Pinpoint the cell where the given text exists, returning its (X, Y) midpoint coordinate. 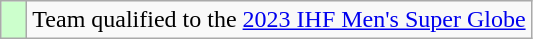
Team qualified to the 2023 IHF Men's Super Globe (279, 20)
